From the cell containing the given text, extract its center point as (X, Y) coordinate. 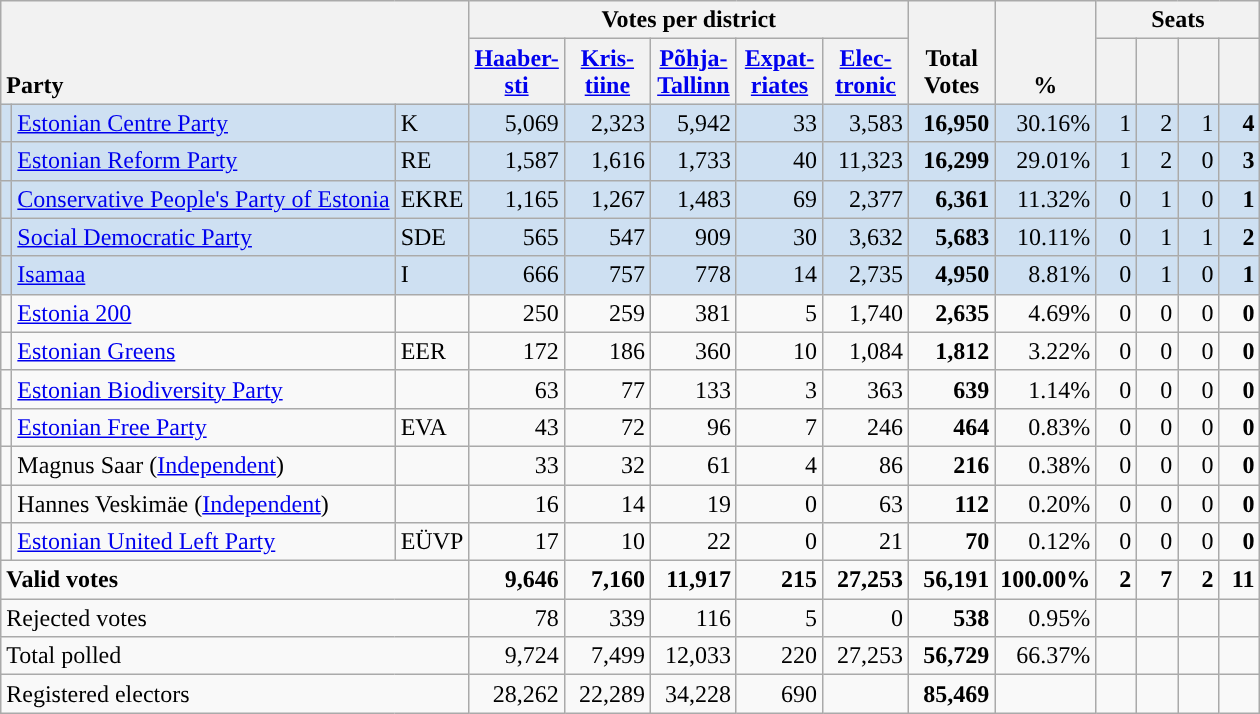
Total Votes (952, 52)
Estonian United Left Party (204, 542)
7,499 (607, 656)
0.95% (1046, 618)
1,616 (607, 161)
70 (952, 542)
116 (693, 618)
66.37% (1046, 656)
30.16% (1046, 123)
72 (607, 427)
339 (607, 618)
250 (516, 313)
172 (516, 351)
86 (866, 465)
43 (516, 427)
259 (607, 313)
4.69% (1046, 313)
11 (1240, 580)
6,361 (952, 199)
0.12% (1046, 542)
2,635 (952, 313)
% (1046, 52)
56,729 (952, 656)
10.11% (1046, 237)
11.32% (1046, 199)
Seats (1178, 20)
215 (779, 580)
Põhja- Tallinn (693, 72)
Haaber- sti (516, 72)
EVA (432, 427)
Elec- tronic (866, 72)
246 (866, 427)
Votes per district (689, 20)
5,942 (693, 123)
34,228 (693, 694)
216 (952, 465)
547 (607, 237)
112 (952, 503)
Estonian Centre Party (204, 123)
Isamaa (204, 275)
757 (607, 275)
16,299 (952, 161)
77 (607, 389)
360 (693, 351)
Magnus Saar (Independent) (204, 465)
19 (693, 503)
29.01% (1046, 161)
1.14% (1046, 389)
3.22% (1046, 351)
5,069 (516, 123)
22,289 (607, 694)
909 (693, 237)
3,583 (866, 123)
Estonian Greens (204, 351)
9,724 (516, 656)
Total polled (235, 656)
1,165 (516, 199)
0.83% (1046, 427)
2,377 (866, 199)
1,733 (693, 161)
Expat- riates (779, 72)
16,950 (952, 123)
1,740 (866, 313)
Estonia 200 (204, 313)
Valid votes (235, 580)
Rejected votes (235, 618)
40 (779, 161)
EER (432, 351)
538 (952, 618)
78 (516, 618)
Party (235, 52)
96 (693, 427)
100.00% (1046, 580)
133 (693, 389)
28,262 (516, 694)
2,735 (866, 275)
I (432, 275)
381 (693, 313)
Conservative People's Party of Estonia (204, 199)
1,483 (693, 199)
7,160 (607, 580)
11,323 (866, 161)
EÜVP (432, 542)
21 (866, 542)
Estonian Free Party (204, 427)
363 (866, 389)
17 (516, 542)
778 (693, 275)
RE (432, 161)
30 (779, 237)
22 (693, 542)
186 (607, 351)
61 (693, 465)
11,917 (693, 580)
1,812 (952, 351)
Hannes Veskimäe (Independent) (204, 503)
9,646 (516, 580)
Estonian Reform Party (204, 161)
5,683 (952, 237)
464 (952, 427)
85,469 (952, 694)
Social Democratic Party (204, 237)
Kris- tiine (607, 72)
1,084 (866, 351)
12,033 (693, 656)
K (432, 123)
Registered electors (235, 694)
SDE (432, 237)
4,950 (952, 275)
32 (607, 465)
2,323 (607, 123)
56,191 (952, 580)
1,587 (516, 161)
639 (952, 389)
220 (779, 656)
3,632 (866, 237)
690 (779, 694)
565 (516, 237)
EKRE (432, 199)
8.81% (1046, 275)
69 (779, 199)
666 (516, 275)
0.20% (1046, 503)
16 (516, 503)
1,267 (607, 199)
Estonian Biodiversity Party (204, 389)
0.38% (1046, 465)
